Detect which cell encompasses the target text, then output its [x, y] center coordinate. 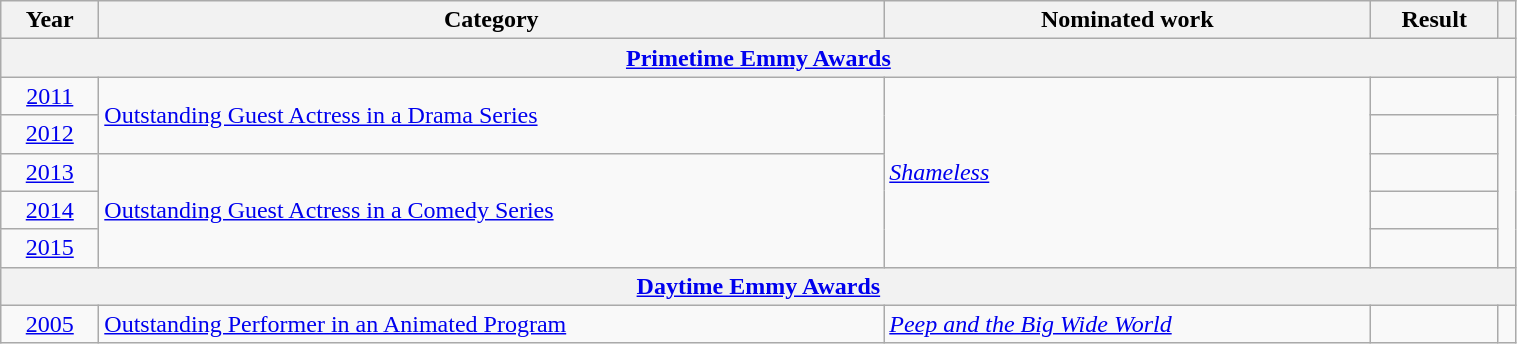
Year [50, 20]
Outstanding Guest Actress in a Drama Series [492, 115]
2011 [50, 96]
2012 [50, 134]
2005 [50, 324]
Result [1434, 20]
Peep and the Big Wide World [1128, 324]
Primetime Emmy Awards [758, 58]
Daytime Emmy Awards [758, 286]
Shameless [1128, 172]
Nominated work [1128, 20]
Outstanding Guest Actress in a Comedy Series [492, 210]
2013 [50, 172]
2015 [50, 248]
Category [492, 20]
Outstanding Performer in an Animated Program [492, 324]
2014 [50, 210]
